Identify which cell holds the provided text, then report its (x, y) central coordinate. 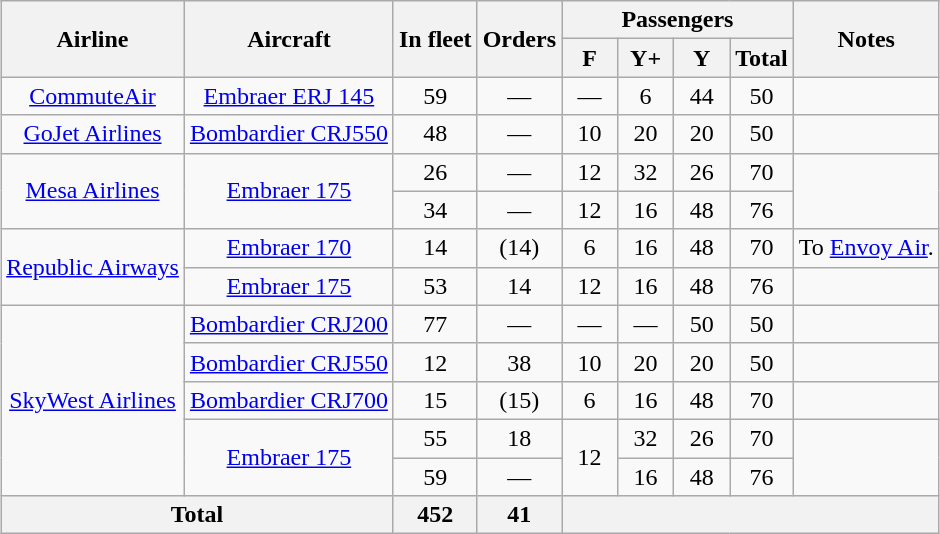
CommuteAir (93, 96)
Orders (519, 39)
Aircraft (288, 39)
Bombardier CRJ200 (288, 324)
Embraer ERJ 145 (288, 96)
41 (519, 515)
15 (435, 400)
Passengers (678, 20)
77 (435, 324)
Republic Airways (93, 267)
F (590, 58)
452 (435, 515)
44 (702, 96)
SkyWest Airlines (93, 400)
53 (435, 286)
Notes (866, 39)
34 (435, 210)
Y+ (646, 58)
GoJet Airlines (93, 134)
18 (519, 438)
Bombardier CRJ700 (288, 400)
(15) (519, 400)
Embraer 170 (288, 248)
(14) (519, 248)
Mesa Airlines (93, 191)
55 (435, 438)
To Envoy Air. (866, 248)
Airline (93, 39)
In fleet (435, 39)
Y (702, 58)
38 (519, 362)
